Determine the (X, Y) coordinate at the center of the cell enclosing the given text.  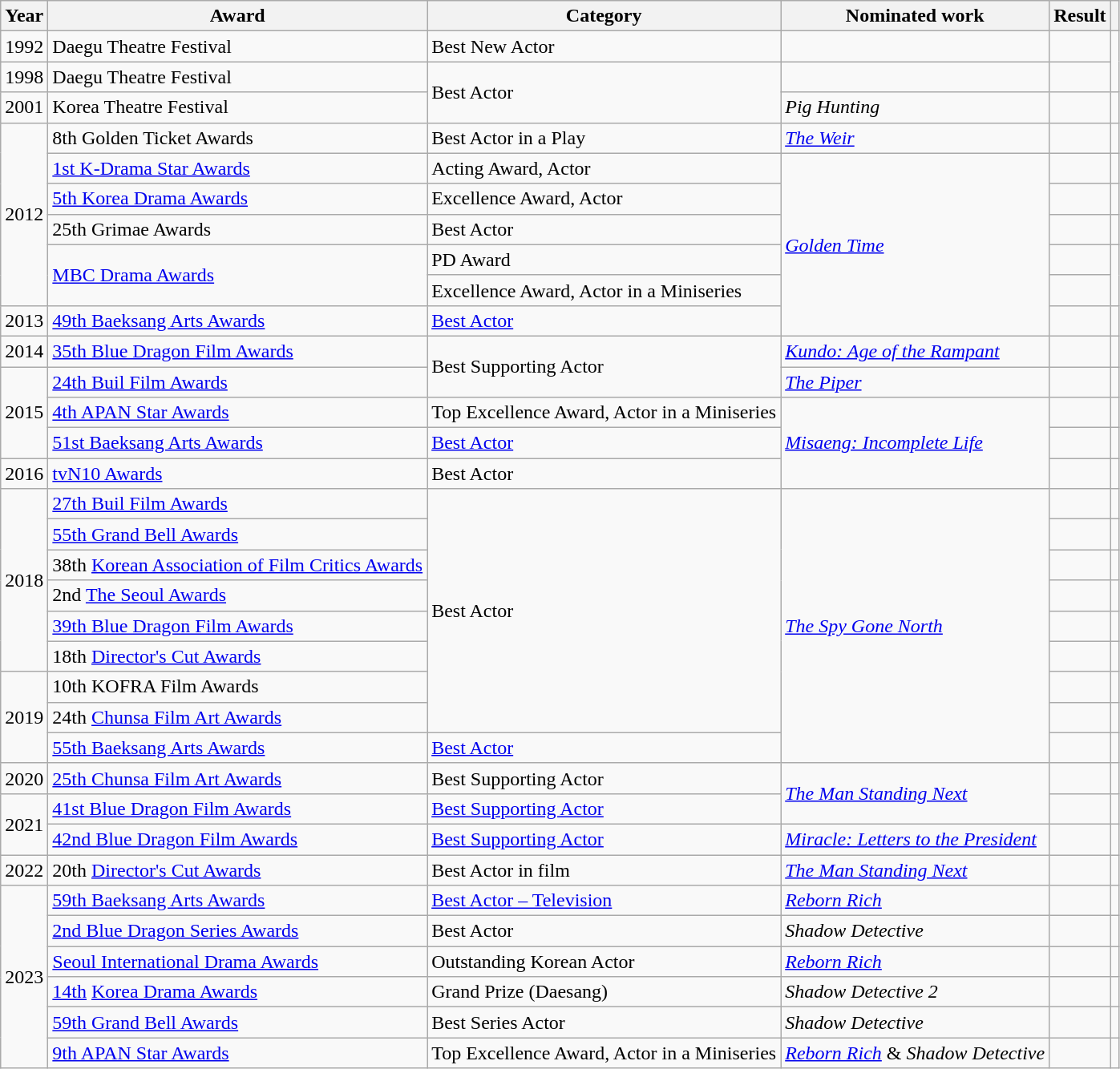
2022 (24, 869)
25th Chunsa Film Art Awards (237, 778)
18th Director's Cut Awards (237, 656)
42nd Blue Dragon Film Awards (237, 839)
1992 (24, 46)
2nd The Seoul Awards (237, 595)
2012 (24, 214)
49th Baeksang Arts Awards (237, 321)
2001 (24, 107)
4th APAN Star Awards (237, 413)
2013 (24, 321)
Best Actor – Television (604, 901)
10th KOFRA Film Awards (237, 687)
Grand Prize (Daesang) (604, 992)
51st Baeksang Arts Awards (237, 443)
59th Grand Bell Awards (237, 1023)
38th Korean Association of Film Critics Awards (237, 565)
Nominated work (916, 16)
Excellence Award, Actor (604, 199)
Category (604, 16)
1st K-Drama Star Awards (237, 168)
39th Blue Dragon Film Awards (237, 626)
Year (24, 16)
Seoul International Drama Awards (237, 962)
Outstanding Korean Actor (604, 962)
9th APAN Star Awards (237, 1053)
59th Baeksang Arts Awards (237, 901)
Golden Time (916, 244)
8th Golden Ticket Awards (237, 138)
14th Korea Drama Awards (237, 992)
Korea Theatre Festival (237, 107)
Shadow Detective 2 (916, 992)
Kundo: Age of the Rampant (916, 351)
Best Series Actor (604, 1023)
2020 (24, 778)
PD Award (604, 260)
2014 (24, 351)
55th Baeksang Arts Awards (237, 748)
Excellence Award, Actor in a Miniseries (604, 290)
2nd Blue Dragon Series Awards (237, 931)
The Spy Gone North (916, 627)
24th Chunsa Film Art Awards (237, 717)
Miracle: Letters to the President (916, 839)
Best Actor in film (604, 869)
tvN10 Awards (237, 474)
Acting Award, Actor (604, 168)
The Weir (916, 138)
Best New Actor (604, 46)
The Piper (916, 382)
2019 (24, 717)
Result (1080, 16)
Pig Hunting (916, 107)
2021 (24, 824)
Reborn Rich & Shadow Detective (916, 1053)
Best Actor in a Play (604, 138)
5th Korea Drama Awards (237, 199)
25th Grimae Awards (237, 229)
Award (237, 16)
20th Director's Cut Awards (237, 869)
27th Buil Film Awards (237, 504)
2016 (24, 474)
MBC Drama Awards (237, 275)
35th Blue Dragon Film Awards (237, 351)
2015 (24, 413)
Misaeng: Incomplete Life (916, 443)
24th Buil Film Awards (237, 382)
2023 (24, 977)
41st Blue Dragon Film Awards (237, 809)
55th Grand Bell Awards (237, 534)
2018 (24, 580)
1998 (24, 77)
